Locate the cell with the specified text and output its [x, y] center coordinate. 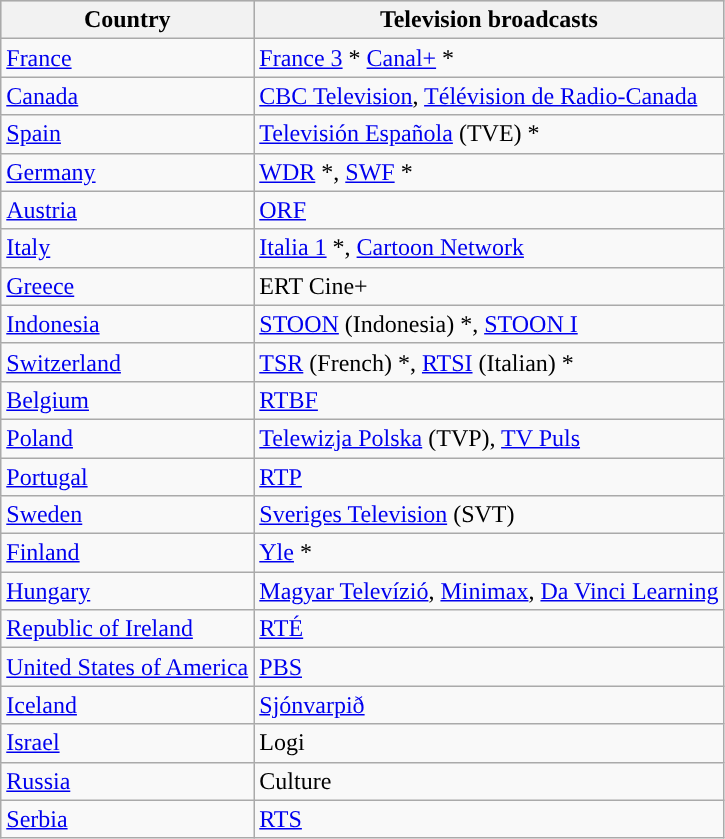
ORF [489, 210]
France 3 * Canal+ * [489, 58]
ERT Cine+ [489, 286]
Television broadcasts [489, 20]
Sveriges Television (SVT) [489, 515]
Republic of Ireland [128, 629]
Italy [128, 248]
STOON (Indonesia) *, STOON I [489, 324]
Canada [128, 96]
RTS [489, 819]
TSR (French) *, RTSI (Italian) * [489, 362]
Telewizja Polska (TVP), TV Puls [489, 438]
Poland [128, 438]
Greece [128, 286]
Country [128, 20]
France [128, 58]
Italia 1 *, Cartoon Network [489, 248]
Culture [489, 781]
Switzerland [128, 362]
PBS [489, 667]
Serbia [128, 819]
Sjónvarpið [489, 705]
Logi [489, 743]
RTP [489, 477]
Sweden [128, 515]
WDR *, SWF * [489, 172]
Iceland [128, 705]
Magyar Televízió, Minimax, Da Vinci Learning [489, 591]
Yle * [489, 553]
Belgium [128, 400]
Portugal [128, 477]
Austria [128, 210]
RTÉ [489, 629]
Hungary [128, 591]
United States of America [128, 667]
CBC Television, Télévision de Radio-Canada [489, 96]
Germany [128, 172]
Israel [128, 743]
Spain [128, 134]
Russia [128, 781]
RTBF [489, 400]
Finland [128, 553]
Indonesia [128, 324]
Televisión Española (TVE) * [489, 134]
